Scan for the cell matching the given text and deliver its (X, Y) coordinate at center. 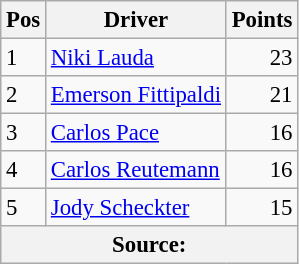
Points (262, 20)
Driver (136, 20)
23 (262, 58)
Carlos Reutemann (136, 170)
2 (24, 95)
Jody Scheckter (136, 208)
Pos (24, 20)
Niki Lauda (136, 58)
Carlos Pace (136, 133)
1 (24, 58)
5 (24, 208)
3 (24, 133)
Emerson Fittipaldi (136, 95)
15 (262, 208)
21 (262, 95)
Source: (150, 245)
4 (24, 170)
